Detect which cell encompasses the target text, then output its [X, Y] center coordinate. 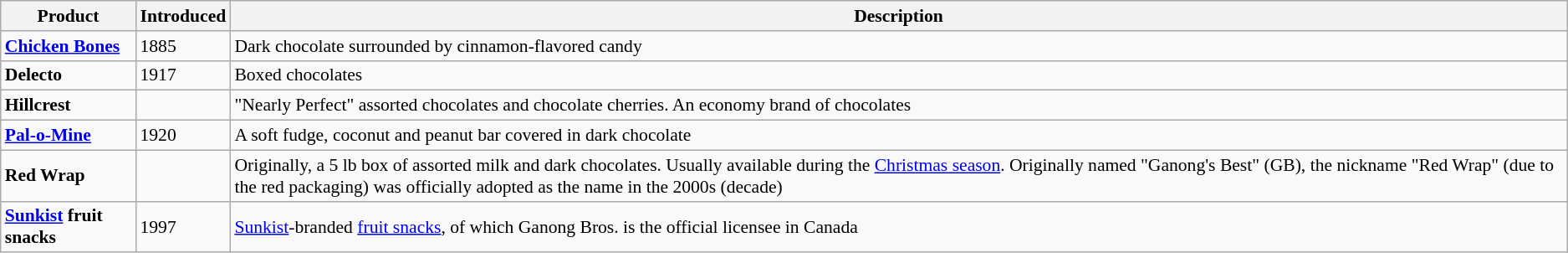
Delecto [69, 75]
"Nearly Perfect" assorted chocolates and chocolate cherries. An economy brand of chocolates [898, 106]
1917 [182, 75]
Description [898, 16]
Boxed chocolates [898, 75]
Sunkist-branded fruit snacks, of which Ganong Bros. is the official licensee in Canada [898, 226]
Dark chocolate surrounded by cinnamon-flavored candy [898, 46]
1997 [182, 226]
Chicken Bones [69, 46]
Red Wrap [69, 176]
1920 [182, 136]
Introduced [182, 16]
Hillcrest [69, 106]
Pal-o-Mine [69, 136]
Sunkist fruit snacks [69, 226]
Product [69, 16]
A soft fudge, coconut and peanut bar covered in dark chocolate [898, 136]
1885 [182, 46]
